Extract the (x, y) coordinate from the center of the cell holding the provided text.  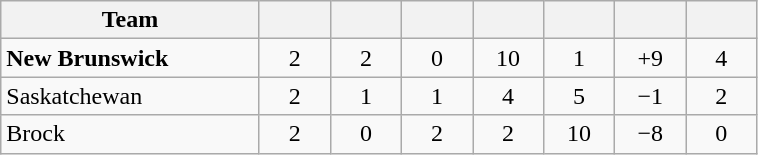
−8 (650, 134)
−1 (650, 96)
+9 (650, 58)
Team (130, 20)
Brock (130, 134)
Saskatchewan (130, 96)
New Brunswick (130, 58)
5 (580, 96)
